Return (X, Y) of the center of cell containing provided text 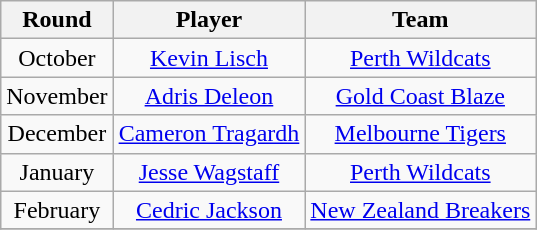
Jesse Wagstaff (209, 172)
October (57, 58)
New Zealand Breakers (420, 210)
February (57, 210)
Melbourne Tigers (420, 134)
Adris Deleon (209, 96)
Kevin Lisch (209, 58)
Cedric Jackson (209, 210)
Cameron Tragardh (209, 134)
Round (57, 20)
January (57, 172)
Team (420, 20)
Gold Coast Blaze (420, 96)
November (57, 96)
Player (209, 20)
December (57, 134)
